Provide the [X, Y] coordinate of the cell's center where the given text is located.  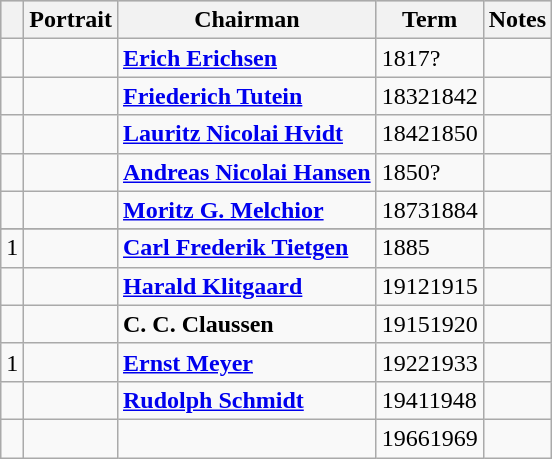
19151920 [430, 324]
19221933 [430, 362]
Erich Erichsen [246, 58]
Harald Klitgaard [246, 286]
19411948 [430, 400]
18321842 [430, 96]
Portrait [71, 20]
Chairman [246, 20]
18731884 [430, 210]
Rudolph Schmidt [246, 400]
Ernst Meyer [246, 362]
Andreas Nicolai Hansen [246, 172]
19661969 [430, 438]
C. C. Claussen [246, 324]
1850? [430, 172]
18421850 [430, 134]
Moritz G. Melchior [246, 210]
1885 [430, 248]
19121915 [430, 286]
Lauritz Nicolai Hvidt [246, 134]
Notes [517, 20]
1817? [430, 58]
Friederich Tutein [246, 96]
Carl Frederik Tietgen [246, 248]
Term [430, 20]
